Identify which cell holds the provided text, then report its [X, Y] central coordinate. 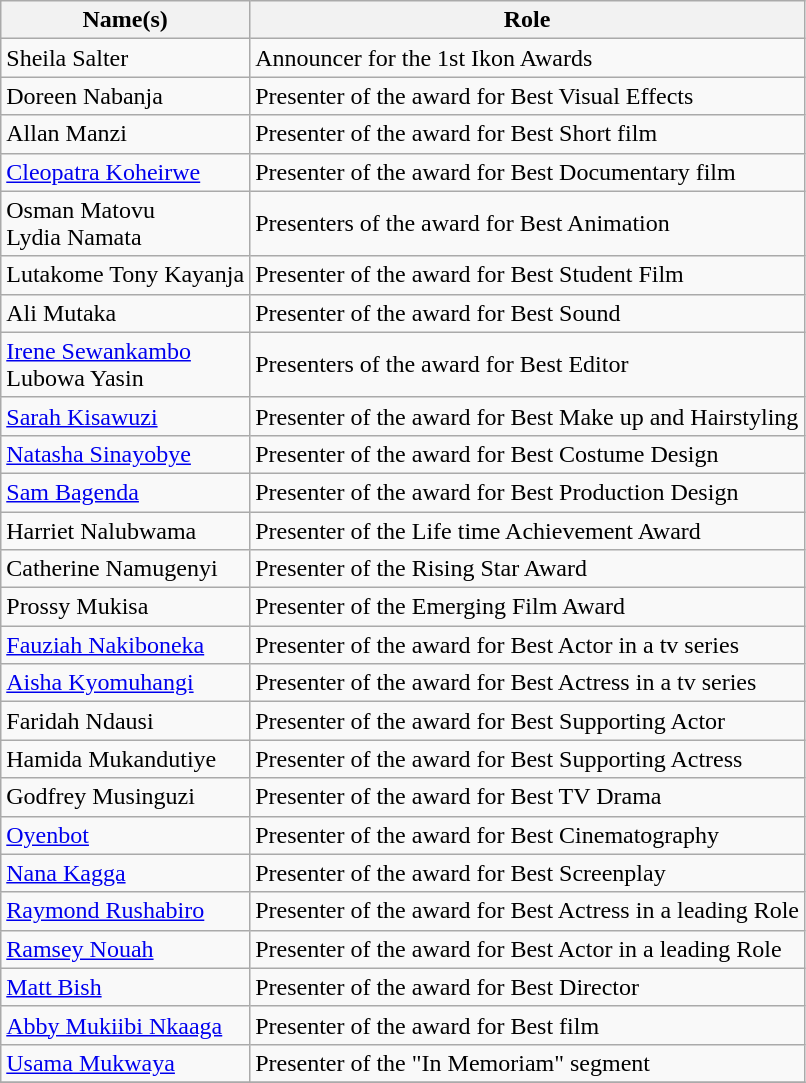
Announcer for the 1st Ikon Awards [528, 58]
Presenter of the award for Best Actor in a tv series [528, 645]
Presenter of the award for Best Actress in a tv series [528, 683]
Role [528, 20]
Natasha Sinayobye [126, 454]
Raymond Rushabiro [126, 911]
Abby Mukiibi Nkaaga [126, 1025]
Presenter of the award for Best Director [528, 987]
Presenter of the Emerging Film Award [528, 607]
Presenter of the award for Best Screenplay [528, 873]
Presenter of the award for Best Supporting Actress [528, 759]
Presenter of the award for Best Production Design [528, 492]
Irene Sewankambo Lubowa Yasin [126, 364]
Doreen Nabanja [126, 96]
Osman Matovu Lydia Namata [126, 224]
Name(s) [126, 20]
Presenters of the award for Best Animation [528, 224]
Hamida Mukandutiye [126, 759]
Lutakome Tony Kayanja [126, 275]
Godfrey Musinguzi [126, 797]
Presenter of the "In Memoriam" segment [528, 1063]
Presenter of the award for Best Visual Effects [528, 96]
Presenter of the Life time Achievement Award [528, 531]
Presenter of the award for Best Costume Design [528, 454]
Oyenbot [126, 835]
Sheila Salter [126, 58]
Nana Kagga [126, 873]
Presenter of the award for Best Documentary film [528, 172]
Prossy Mukisa [126, 607]
Presenter of the award for Best Cinematography [528, 835]
Cleopatra Koheirwe [126, 172]
Presenters of the award for Best Editor [528, 364]
Presenter of the award for Best Sound [528, 313]
Catherine Namugenyi [126, 569]
Presenter of the award for Best Short film [528, 134]
Presenter of the award for Best Make up and Hairstyling [528, 416]
Harriet Nalubwama [126, 531]
Presenter of the award for Best Student Film [528, 275]
Ali Mutaka [126, 313]
Presenter of the award for Best Actor in a leading Role [528, 949]
Presenter of the award for Best Supporting Actor [528, 721]
Presenter of the Rising Star Award [528, 569]
Ramsey Nouah [126, 949]
Faridah Ndausi [126, 721]
Usama Mukwaya [126, 1063]
Presenter of the award for Best Actress in a leading Role [528, 911]
Aisha Kyomuhangi [126, 683]
Presenter of the award for Best TV Drama [528, 797]
Matt Bish [126, 987]
Allan Manzi [126, 134]
Sam Bagenda [126, 492]
Sarah Kisawuzi [126, 416]
Presenter of the award for Best film [528, 1025]
Fauziah Nakiboneka [126, 645]
